Search for the cell housing the specified text and yield its (X, Y) center coordinate. 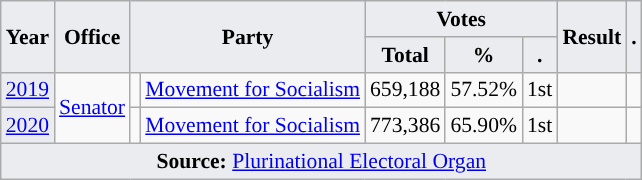
Office (92, 36)
2020 (28, 126)
Total (405, 55)
Votes (461, 19)
Year (28, 36)
659,188 (405, 90)
Source: Plurinational Electoral Organ (322, 162)
Party (248, 36)
Result (592, 36)
2019 (28, 90)
65.90% (484, 126)
773,386 (405, 126)
% (484, 55)
Senator (92, 108)
57.52% (484, 90)
